Extract the [X, Y] coordinate from the center of the cell holding the provided text.  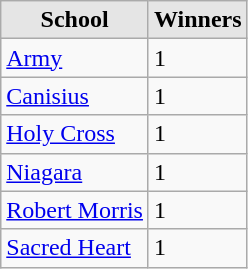
School [75, 20]
Niagara [75, 172]
Sacred Heart [75, 248]
Robert Morris [75, 210]
Winners [198, 20]
Army [75, 58]
Holy Cross [75, 134]
Canisius [75, 96]
